Identify which cell holds the provided text, then report its (x, y) central coordinate. 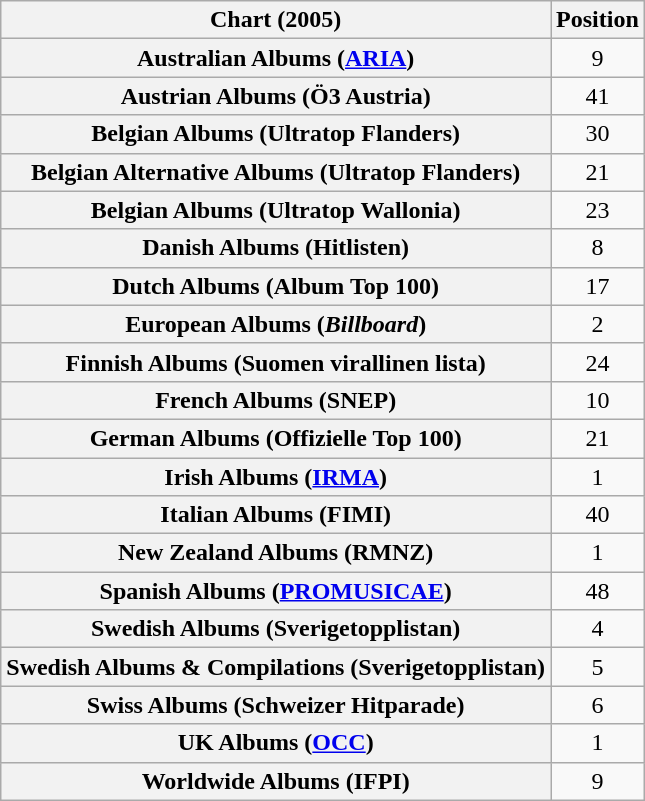
17 (598, 286)
Swiss Albums (Schweizer Hitparade) (276, 705)
Italian Albums (FIMI) (276, 515)
4 (598, 629)
Belgian Alternative Albums (Ultratop Flanders) (276, 172)
10 (598, 400)
2 (598, 324)
Worldwide Albums (IFPI) (276, 781)
5 (598, 667)
23 (598, 210)
Spanish Albums (PROMUSICAE) (276, 591)
8 (598, 248)
40 (598, 515)
30 (598, 134)
Position (598, 20)
41 (598, 96)
UK Albums (OCC) (276, 743)
24 (598, 362)
Chart (2005) (276, 20)
European Albums (Billboard) (276, 324)
6 (598, 705)
New Zealand Albums (RMNZ) (276, 553)
48 (598, 591)
Finnish Albums (Suomen virallinen lista) (276, 362)
Belgian Albums (Ultratop Wallonia) (276, 210)
German Albums (Offizielle Top 100) (276, 438)
Danish Albums (Hitlisten) (276, 248)
Dutch Albums (Album Top 100) (276, 286)
Swedish Albums & Compilations (Sverigetopplistan) (276, 667)
Australian Albums (ARIA) (276, 58)
French Albums (SNEP) (276, 400)
Austrian Albums (Ö3 Austria) (276, 96)
Irish Albums (IRMA) (276, 477)
Belgian Albums (Ultratop Flanders) (276, 134)
Swedish Albums (Sverigetopplistan) (276, 629)
